Provide the (X, Y) coordinate of the cell's center where the given text is located.  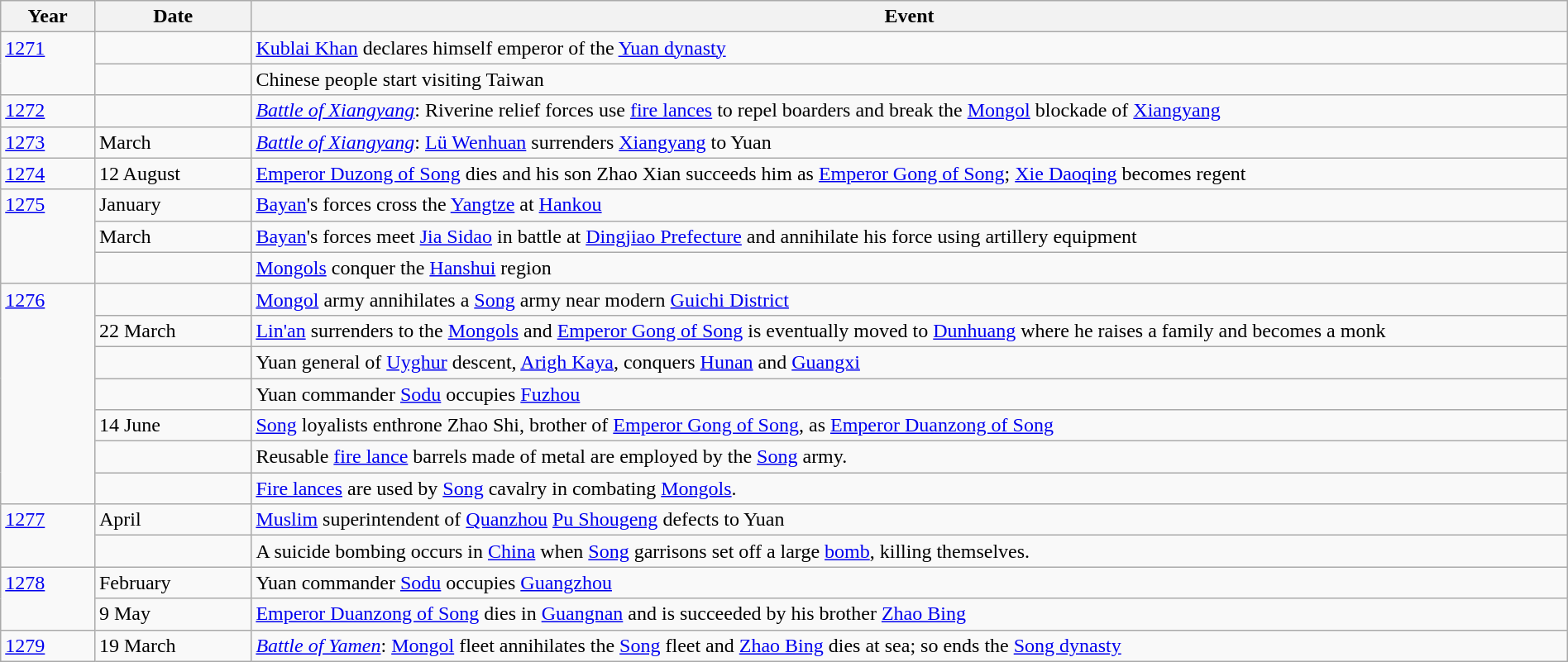
April (172, 520)
Mongol army annihilates a Song army near modern Guichi District (910, 299)
A suicide bombing occurs in China when Song garrisons set off a large bomb, killing themselves. (910, 551)
Date (172, 17)
Chinese people start visiting Taiwan (910, 79)
Battle of Xiangyang: Lü Wenhuan surrenders Xiangyang to Yuan (910, 142)
Mongols conquer the Hanshui region (910, 268)
Emperor Duanzong of Song dies in Guangnan and is succeeded by his brother Zhao Bing (910, 614)
Yuan general of Uyghur descent, Arigh Kaya, conquers Hunan and Guangxi (910, 362)
1276 (48, 393)
1271 (48, 64)
Reusable fire lance barrels made of metal are employed by the Song army. (910, 457)
1279 (48, 645)
1273 (48, 142)
22 March (172, 331)
9 May (172, 614)
1277 (48, 536)
19 March (172, 645)
February (172, 583)
Yuan commander Sodu occupies Fuzhou (910, 394)
1274 (48, 174)
Fire lances are used by Song cavalry in combating Mongols. (910, 488)
14 June (172, 426)
Bayan's forces cross the Yangtze at Hankou (910, 205)
Bayan's forces meet Jia Sidao in battle at Dingjiao Prefecture and annihilate his force using artillery equipment (910, 236)
Year (48, 17)
Kublai Khan declares himself emperor of the Yuan dynasty (910, 48)
1272 (48, 111)
Battle of Xiangyang: Riverine relief forces use fire lances to repel boarders and break the Mongol blockade of Xiangyang (910, 111)
1278 (48, 598)
Emperor Duzong of Song dies and his son Zhao Xian succeeds him as Emperor Gong of Song; Xie Daoqing becomes regent (910, 174)
Muslim superintendent of Quanzhou Pu Shougeng defects to Yuan (910, 520)
Song loyalists enthrone Zhao Shi, brother of Emperor Gong of Song, as Emperor Duanzong of Song (910, 426)
1275 (48, 236)
12 August (172, 174)
January (172, 205)
Yuan commander Sodu occupies Guangzhou (910, 583)
Battle of Yamen: Mongol fleet annihilates the Song fleet and Zhao Bing dies at sea; so ends the Song dynasty (910, 645)
Lin'an surrenders to the Mongols and Emperor Gong of Song is eventually moved to Dunhuang where he raises a family and becomes a monk (910, 331)
Event (910, 17)
